For the text-containing cell, return its midpoint in [x, y] coordinate format. 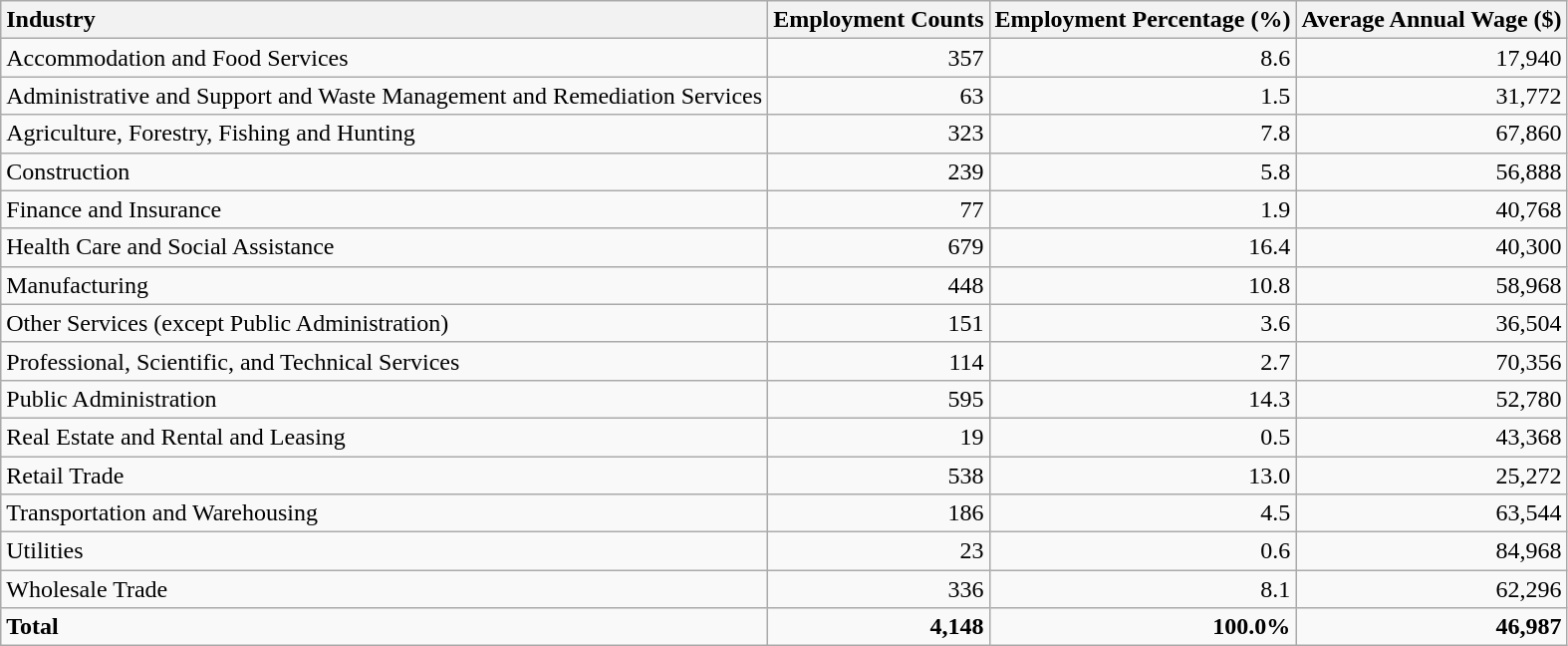
114 [879, 361]
1.9 [1143, 209]
Construction [385, 171]
Industry [385, 20]
Transportation and Warehousing [385, 513]
Employment Counts [879, 20]
46,987 [1432, 627]
58,968 [1432, 285]
Other Services (except Public Administration) [385, 323]
100.0% [1143, 627]
0.6 [1143, 551]
25,272 [1432, 476]
Professional, Scientific, and Technical Services [385, 361]
63,544 [1432, 513]
56,888 [1432, 171]
40,300 [1432, 247]
17,940 [1432, 58]
3.6 [1143, 323]
52,780 [1432, 399]
Accommodation and Food Services [385, 58]
Manufacturing [385, 285]
43,368 [1432, 437]
Average Annual Wage ($) [1432, 20]
63 [879, 96]
Utilities [385, 551]
538 [879, 476]
0.5 [1143, 437]
36,504 [1432, 323]
Employment Percentage (%) [1143, 20]
448 [879, 285]
19 [879, 437]
40,768 [1432, 209]
1.5 [1143, 96]
Agriculture, Forestry, Fishing and Hunting [385, 134]
13.0 [1143, 476]
Total [385, 627]
Finance and Insurance [385, 209]
4,148 [879, 627]
70,356 [1432, 361]
Health Care and Social Assistance [385, 247]
Retail Trade [385, 476]
2.7 [1143, 361]
357 [879, 58]
595 [879, 399]
14.3 [1143, 399]
7.8 [1143, 134]
23 [879, 551]
336 [879, 589]
186 [879, 513]
239 [879, 171]
Administrative and Support and Waste Management and Remediation Services [385, 96]
67,860 [1432, 134]
77 [879, 209]
16.4 [1143, 247]
Wholesale Trade [385, 589]
10.8 [1143, 285]
151 [879, 323]
62,296 [1432, 589]
8.6 [1143, 58]
Real Estate and Rental and Leasing [385, 437]
5.8 [1143, 171]
323 [879, 134]
8.1 [1143, 589]
Public Administration [385, 399]
679 [879, 247]
84,968 [1432, 551]
31,772 [1432, 96]
4.5 [1143, 513]
